Provide the (X, Y) coordinate of the cell's center where the given text is located.  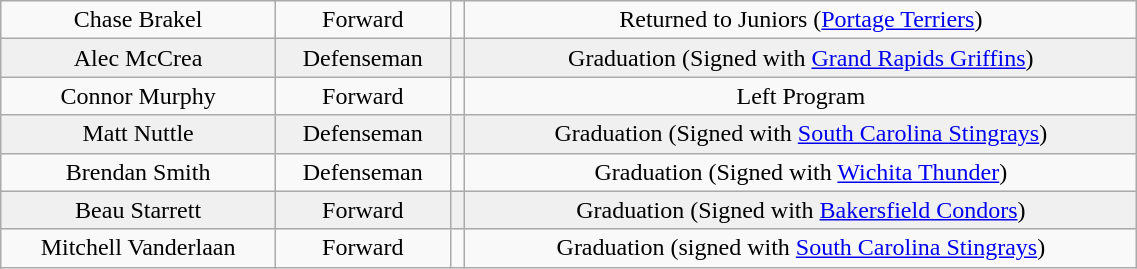
Returned to Juniors (Portage Terriers) (801, 20)
Graduation (Signed with Wichita Thunder) (801, 172)
Graduation (Signed with Grand Rapids Griffins) (801, 58)
Matt Nuttle (138, 134)
Left Program (801, 96)
Graduation (Signed with South Carolina Stingrays) (801, 134)
Graduation (Signed with Bakersfield Condors) (801, 210)
Brendan Smith (138, 172)
Graduation (signed with South Carolina Stingrays) (801, 248)
Mitchell Vanderlaan (138, 248)
Alec McCrea (138, 58)
Chase Brakel (138, 20)
Connor Murphy (138, 96)
Beau Starrett (138, 210)
